Identify which cell holds the provided text, then report its (X, Y) central coordinate. 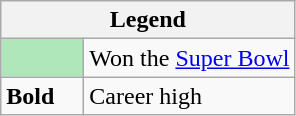
Legend (148, 20)
Won the Super Bowl (190, 58)
Career high (190, 96)
Bold (42, 96)
